Extract the [X, Y] coordinate from the center of the cell holding the provided text.  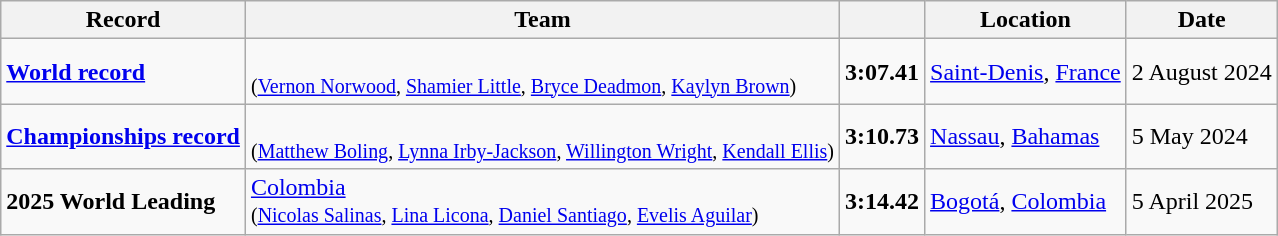
Saint-Denis, France [1026, 72]
Colombia(Nicolas Salinas, Lina Licona, Daniel Santiago, Evelis Aguilar) [542, 202]
Location [1026, 20]
Team [542, 20]
Nassau, Bahamas [1026, 136]
World record [124, 72]
3:10.73 [882, 136]
(Vernon Norwood, Shamier Little, Bryce Deadmon, Kaylyn Brown) [542, 72]
2 August 2024 [1202, 72]
3:07.41 [882, 72]
Championships record [124, 136]
Bogotá, Colombia [1026, 202]
5 April 2025 [1202, 202]
(Matthew Boling, Lynna Irby-Jackson, Willington Wright, Kendall Ellis) [542, 136]
3:14.42 [882, 202]
Record [124, 20]
2025 World Leading [124, 202]
Date [1202, 20]
5 May 2024 [1202, 136]
